Pinpoint the cell where the given text exists, returning its (X, Y) midpoint coordinate. 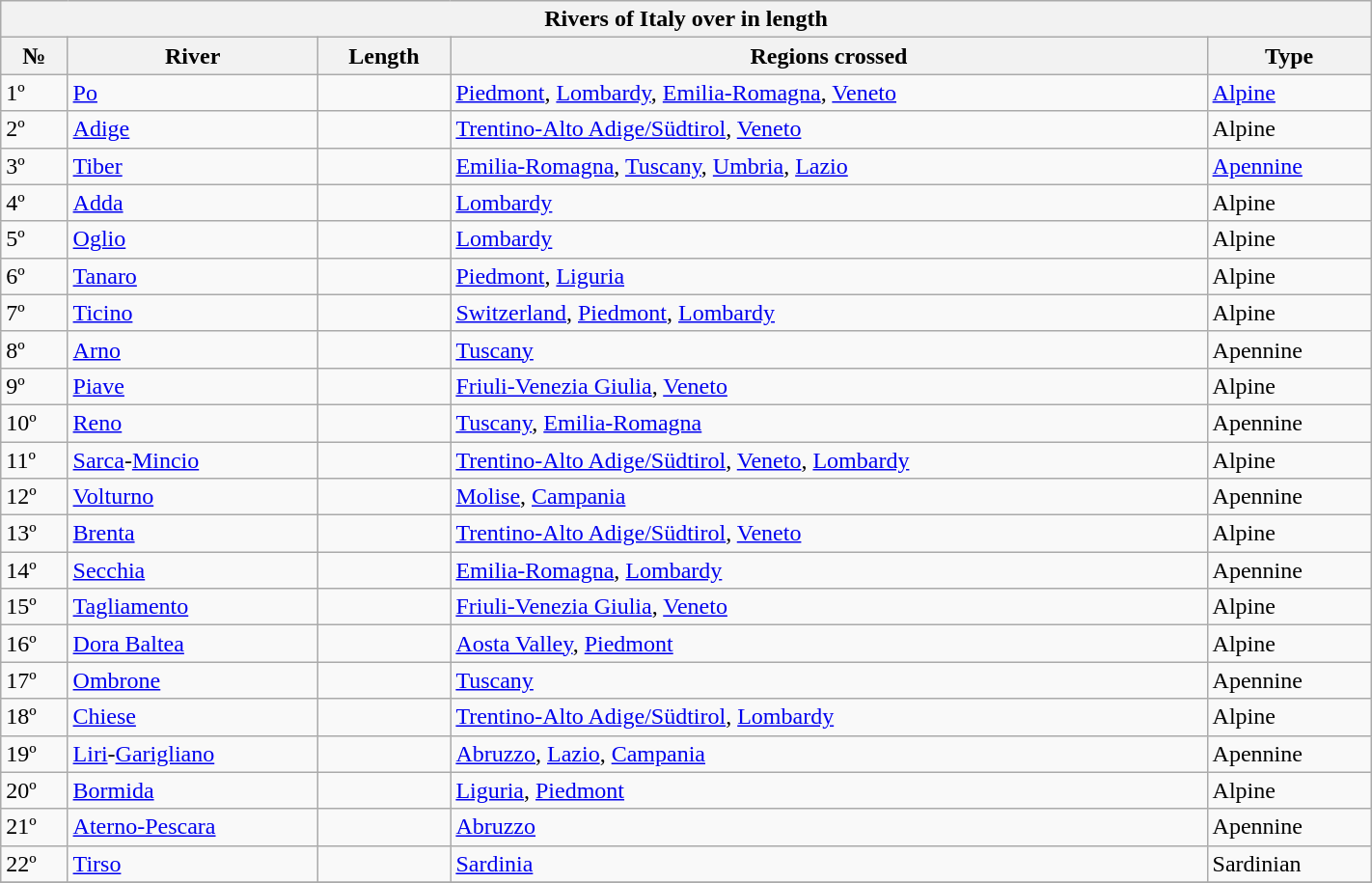
Ticino (193, 313)
Aosta Valley, Piedmont (829, 644)
Sarca-Mincio (193, 460)
Type (1289, 56)
16º (35, 644)
Adda (193, 203)
17º (35, 680)
Sardinian (1289, 864)
Emilia-Romagna, Lombardy (829, 570)
18º (35, 717)
Chiese (193, 717)
Trentino-Alto Adige/Südtirol, Lombardy (829, 717)
River (193, 56)
Piedmont, Lombardy, Emilia-Romagna, Veneto (829, 93)
Aterno-Pescara (193, 827)
Tuscany, Emilia-Romagna (829, 423)
Sardinia (829, 864)
Volturno (193, 497)
Abruzzo, Lazio, Campania (829, 754)
Tanaro (193, 276)
22º (35, 864)
Tagliamento (193, 607)
Liguria, Piedmont (829, 790)
Dora Baltea (193, 644)
2º (35, 129)
Liri-Garigliano (193, 754)
Ombrone (193, 680)
14º (35, 570)
5º (35, 239)
Secchia (193, 570)
Po (193, 93)
12º (35, 497)
9º (35, 386)
Tirso (193, 864)
21º (35, 827)
11º (35, 460)
Abruzzo (829, 827)
№ (35, 56)
6º (35, 276)
Piedmont, Liguria (829, 276)
15º (35, 607)
8º (35, 349)
10º (35, 423)
Length (384, 56)
Regions crossed (829, 56)
1º (35, 93)
Switzerland, Piedmont, Lombardy (829, 313)
Trentino-Alto Adige/Südtirol, Veneto, Lombardy (829, 460)
7º (35, 313)
Bormida (193, 790)
Rivers of Italy over in length (686, 19)
Emilia-Romagna, Tuscany, Umbria, Lazio (829, 166)
Reno (193, 423)
Brenta (193, 534)
Tiber (193, 166)
4º (35, 203)
Arno (193, 349)
Piave (193, 386)
3º (35, 166)
19º (35, 754)
13º (35, 534)
Oglio (193, 239)
20º (35, 790)
Adige (193, 129)
Molise, Campania (829, 497)
